Determine the [x, y] coordinate at the center of the cell enclosing the given text.  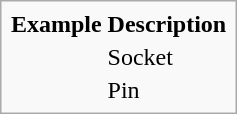
Socket [167, 57]
Description [167, 24]
Example [56, 24]
Pin [167, 90]
